Provide the (X, Y) coordinate of the cell's center where the given text is located.  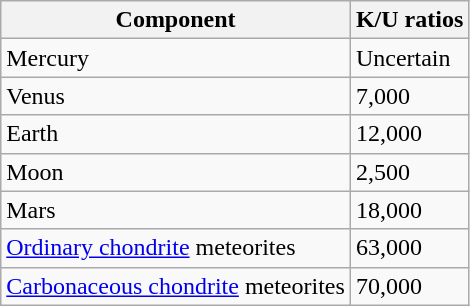
K/U ratios (409, 20)
Mercury (176, 58)
Venus (176, 96)
Earth (176, 134)
18,000 (409, 210)
Uncertain (409, 58)
Ordinary chondrite meteorites (176, 248)
Moon (176, 172)
12,000 (409, 134)
Component (176, 20)
63,000 (409, 248)
70,000 (409, 286)
2,500 (409, 172)
7,000 (409, 96)
Carbonaceous chondrite meteorites (176, 286)
Mars (176, 210)
